Return the [x, y] coordinate for the center point of the cell that contains the specified text.  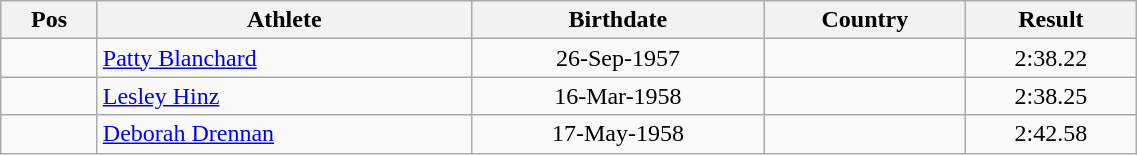
Result [1051, 20]
26-Sep-1957 [618, 58]
Patty Blanchard [284, 58]
Lesley Hinz [284, 96]
Pos [50, 20]
Deborah Drennan [284, 134]
16-Mar-1958 [618, 96]
Athlete [284, 20]
2:42.58 [1051, 134]
Birthdate [618, 20]
17-May-1958 [618, 134]
Country [865, 20]
2:38.22 [1051, 58]
2:38.25 [1051, 96]
